Output the [x, y] coordinate of the center of the cell containing the given text.  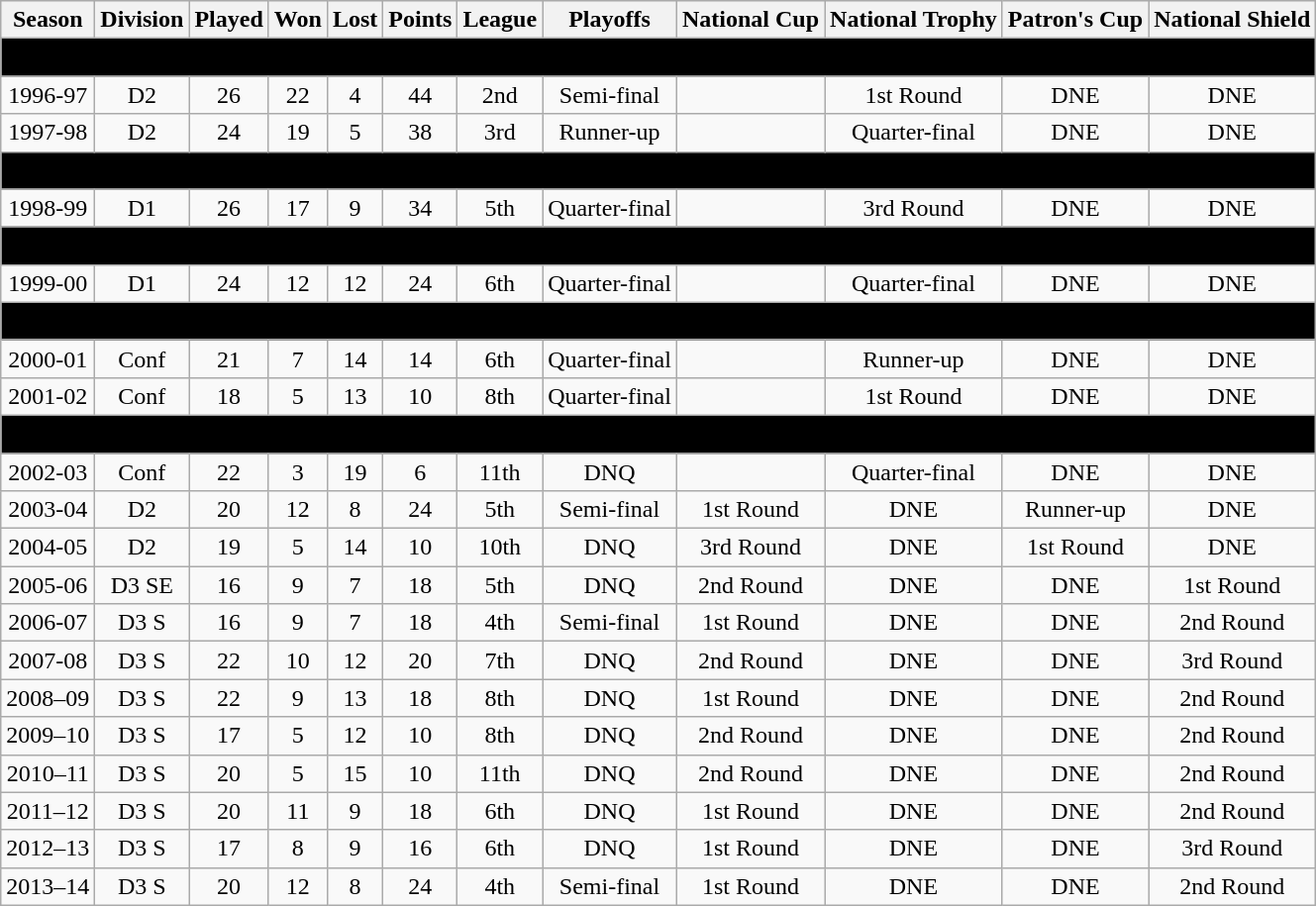
3rd [500, 133]
2010–11 [48, 773]
2002-03 [48, 472]
38 [420, 133]
11 [297, 811]
2005-06 [48, 585]
2013–14 [48, 886]
Patron's Cup [1075, 20]
Season [48, 20]
21 [229, 358]
1997-98 [48, 133]
2006-07 [48, 623]
League [500, 20]
2007-08 [48, 660]
National Trophy [914, 20]
44 [420, 95]
2008–09 [48, 698]
Playoffs [610, 20]
2012–13 [48, 849]
2011–12 [48, 811]
InterBasket London [658, 321]
Islington White Heat [658, 246]
D3 SE [143, 585]
3 [297, 472]
1996-97 [48, 95]
Won [297, 20]
4 [354, 95]
2003-04 [48, 510]
6 [420, 472]
2000-01 [48, 358]
Division [143, 20]
Lost [354, 20]
National Cup [751, 20]
2nd [500, 95]
10th [500, 548]
2001-02 [48, 396]
1998-99 [48, 208]
2004-05 [48, 548]
Hackney White Heat [658, 434]
1999-00 [48, 283]
London Towers 'B' [658, 57]
Played [229, 20]
15 [354, 773]
2009–10 [48, 736]
National Shield [1232, 20]
London Towers 'A' [658, 170]
7th [500, 660]
34 [420, 208]
Points [420, 20]
